Determine the (X, Y) coordinate at the center of the cell enclosing the given text.  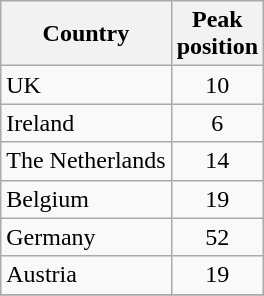
52 (217, 237)
10 (217, 85)
UK (86, 85)
14 (217, 161)
Country (86, 34)
Austria (86, 275)
The Netherlands (86, 161)
Germany (86, 237)
Peakposition (217, 34)
Belgium (86, 199)
Ireland (86, 123)
6 (217, 123)
